Search for the cell housing the specified text and yield its [x, y] center coordinate. 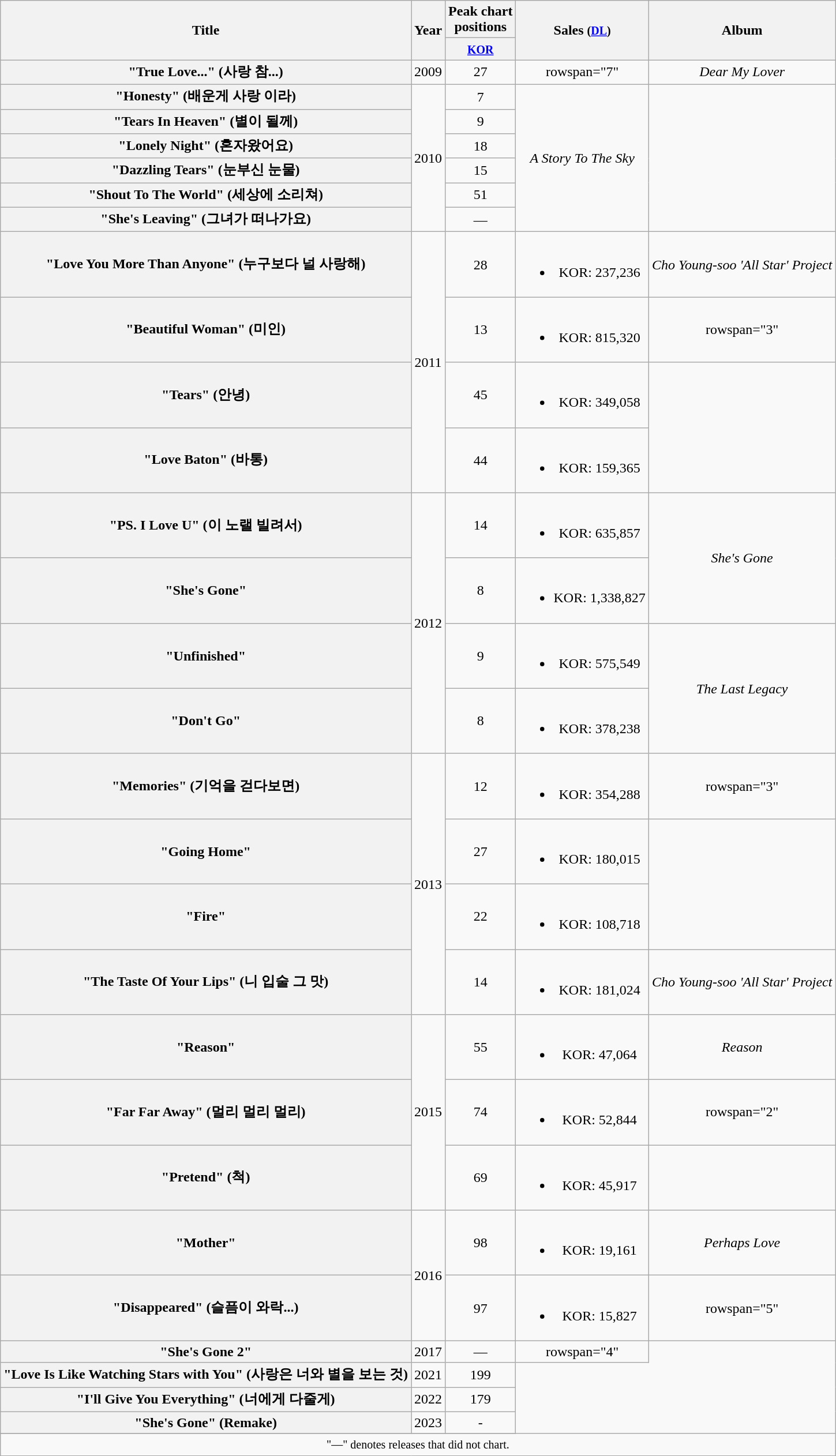
KOR: 181,024 [582, 982]
98 [481, 1243]
Year [428, 30]
199 [481, 1375]
2015 [428, 1112]
"Disappeared" (슬픔이 와락...) [206, 1308]
"Love Is Like Watching Stars with You" (사랑은 너와 별을 보는 것) [206, 1375]
KOR: 15,827 [582, 1308]
"She's Gone" [206, 591]
"Love Baton" (바통) [206, 460]
Perhaps Love [742, 1243]
She's Gone [742, 558]
"I'll Give You Everything" (너에게 다줄게) [206, 1399]
rowspan="5" [742, 1308]
"She's Leaving" (그녀가 떠나가요) [206, 219]
2017 [428, 1352]
KOR: 575,549 [582, 655]
Title [206, 30]
KOR: 180,015 [582, 851]
7 [481, 97]
KOR: 237,236 [582, 264]
KOR: 815,320 [582, 330]
"Pretend" (척) [206, 1178]
2022 [428, 1399]
22 [481, 916]
KOR: 349,058 [582, 395]
KOR: 47,064 [582, 1048]
55 [481, 1048]
2011 [428, 362]
2016 [428, 1275]
"Reason" [206, 1048]
2010 [428, 158]
KOR: 378,238 [582, 721]
"She's Gone 2" [206, 1352]
69 [481, 1178]
"Dazzling Tears" (눈부신 눈물) [206, 171]
"Lonely Night" (혼자왔어요) [206, 147]
Peak chart positions [481, 20]
"Tears In Heaven" (별이 될께) [206, 121]
KOR: 1,338,827 [582, 591]
"—" denotes releases that did not chart. [418, 1444]
"Mother" [206, 1243]
"She's Gone" (Remake) [206, 1423]
12 [481, 786]
"Beautiful Woman" (미인) [206, 330]
rowspan="7" [582, 73]
2012 [428, 623]
"The Taste Of Your Lips" (니 입술 그 맛) [206, 982]
Reason [742, 1048]
Dear My Lover [742, 73]
2023 [428, 1423]
"True Love..." (사랑 참...) [206, 73]
"Tears" (안녕) [206, 395]
28 [481, 264]
A Story To The Sky [582, 158]
KOR [481, 49]
"Honesty" (배운게 사랑 이라) [206, 97]
KOR: 108,718 [582, 916]
"Don't Go" [206, 721]
"Going Home" [206, 851]
2013 [428, 884]
Album [742, 30]
KOR: 52,844 [582, 1112]
KOR: 354,288 [582, 786]
"Fire" [206, 916]
"Memories" (기억을 걷다보면) [206, 786]
"Shout To The World" (세상에 소리쳐) [206, 195]
rowspan="2" [742, 1112]
- [481, 1423]
KOR: 159,365 [582, 460]
97 [481, 1308]
51 [481, 195]
179 [481, 1399]
The Last Legacy [742, 688]
2009 [428, 73]
13 [481, 330]
KOR: 635,857 [582, 525]
15 [481, 171]
KOR: 45,917 [582, 1178]
Sales (DL) [582, 30]
"Love You More Than Anyone" (누구보다 널 사랑해) [206, 264]
74 [481, 1112]
45 [481, 395]
2021 [428, 1375]
18 [481, 147]
"Far Far Away" (멀리 멀리 멀리) [206, 1112]
rowspan="4" [582, 1352]
"Unfinished" [206, 655]
KOR: 19,161 [582, 1243]
44 [481, 460]
"PS. I Love U" (이 노랠 빌려서) [206, 525]
